Determine the [X, Y] coordinate at the center of the cell enclosing the given text.  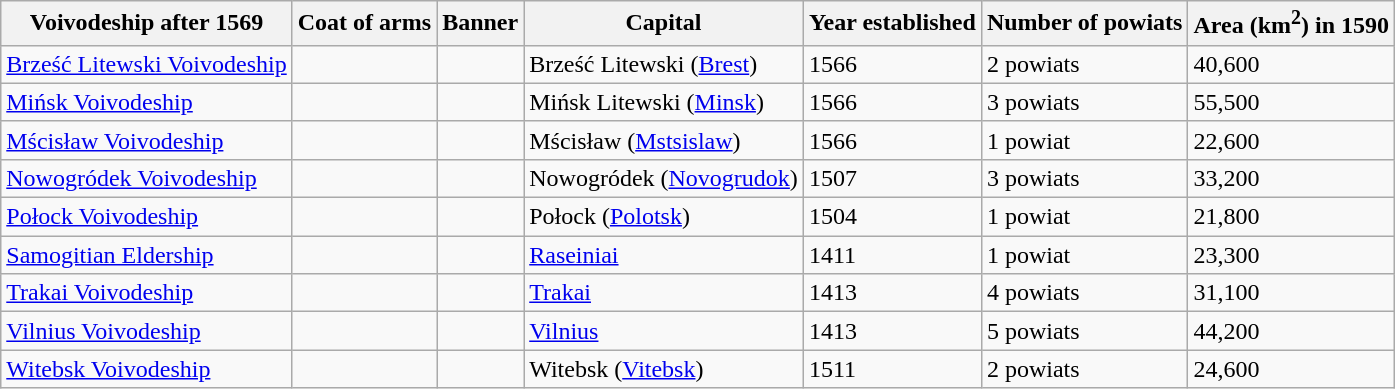
1507 [892, 178]
Nowogródek Voivodeship [146, 178]
Witebsk Voivodeship [146, 369]
22,600 [1292, 140]
Połock Voivodeship [146, 217]
33,200 [1292, 178]
24,600 [1292, 369]
55,500 [1292, 102]
4 powiats [1084, 293]
Mińsk Voivodeship [146, 102]
Nowogródek (Novogrudok) [664, 178]
Number of powiats [1084, 24]
Capital [664, 24]
Mścisław Voivodeship [146, 140]
40,600 [1292, 64]
Vilnius [664, 331]
Raseiniai [664, 255]
1504 [892, 217]
Samogitian Eldership [146, 255]
Coat of arms [364, 24]
1411 [892, 255]
Vilnius Voivodeship [146, 331]
Witebsk (Vitebsk) [664, 369]
Trakai [664, 293]
Year established [892, 24]
23,300 [1292, 255]
5 powiats [1084, 331]
31,100 [1292, 293]
Mińsk Litewski (Minsk) [664, 102]
Banner [480, 24]
Brześć Litewski (Brest) [664, 64]
44,200 [1292, 331]
Trakai Voivodeship [146, 293]
1511 [892, 369]
Brześć Litewski Voivodeship [146, 64]
Mścisław (Mstsislaw) [664, 140]
Area (km2) in 1590 [1292, 24]
21,800 [1292, 217]
Połock (Polotsk) [664, 217]
Voivodeship after 1569 [146, 24]
